Scan for the cell matching the given text and deliver its [x, y] coordinate at center. 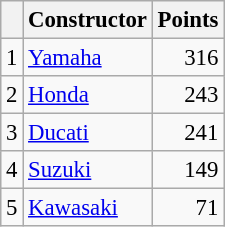
5 [12, 208]
241 [188, 133]
71 [188, 208]
Suzuki [88, 170]
243 [188, 95]
3 [12, 133]
2 [12, 95]
4 [12, 170]
Ducati [88, 133]
1 [12, 58]
149 [188, 170]
Kawasaki [88, 208]
Constructor [88, 20]
316 [188, 58]
Points [188, 20]
Honda [88, 95]
Yamaha [88, 58]
